Identify which cell holds the provided text, then report its [x, y] central coordinate. 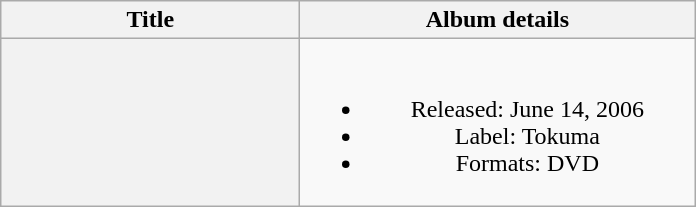
Album details [498, 20]
Released: June 14, 2006Label: TokumaFormats: DVD [498, 122]
Title [150, 20]
